Determine the (x, y) coordinate at the center of the cell enclosing the given text.  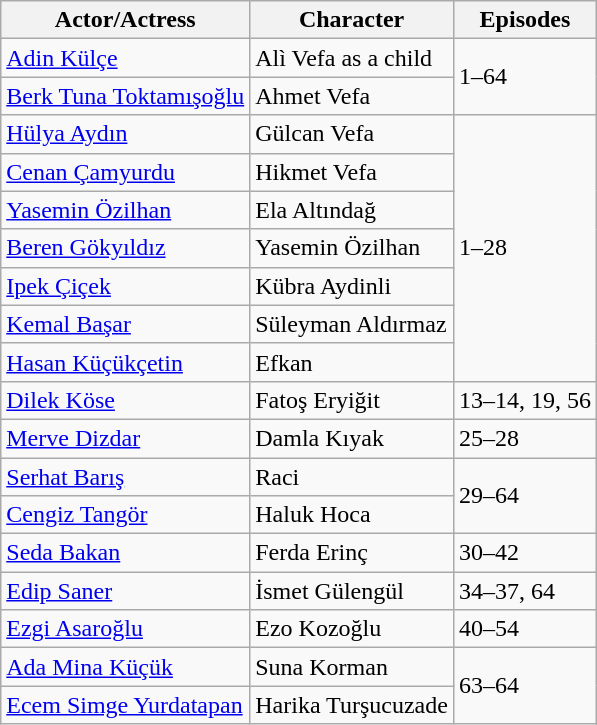
Gülcan Vefa (352, 134)
Character (352, 20)
34–37, 64 (524, 591)
30–42 (524, 553)
Süleyman Aldırmaz (352, 324)
Cengiz Tangör (126, 515)
Ezgi Asaroğlu (126, 629)
Berk Tuna Toktamışoğlu (126, 96)
Ferda Erinç (352, 553)
1–28 (524, 248)
Actor/Actress (126, 20)
Beren Gökyıldız (126, 248)
Edip Saner (126, 591)
Adin Külçe (126, 58)
Ecem Simge Yurdatapan (126, 705)
63–64 (524, 686)
Fatoş Eryiğit (352, 400)
Alì Vefa as a child (352, 58)
Ezo Kozoğlu (352, 629)
Raci (352, 477)
Dilek Köse (126, 400)
29–64 (524, 496)
13–14, 19, 56 (524, 400)
Kübra Aydinli (352, 286)
Ela Altındağ (352, 210)
İsmet Gülengül (352, 591)
Hikmet Vefa (352, 172)
Damla Kıyak (352, 438)
Episodes (524, 20)
Efkan (352, 362)
Serhat Barış (126, 477)
1–64 (524, 77)
Ipek Çiçek (126, 286)
25–28 (524, 438)
Ada Mina Küçük (126, 667)
Merve Dizdar (126, 438)
Suna Korman (352, 667)
Harika Turşucuzade (352, 705)
40–54 (524, 629)
Cenan Çamyurdu (126, 172)
Haluk Hoca (352, 515)
Seda Bakan (126, 553)
Hülya Aydın (126, 134)
Hasan Küçükçetin (126, 362)
Kemal Başar (126, 324)
Ahmet Vefa (352, 96)
